Pinpoint the cell where the given text exists, returning its [x, y] midpoint coordinate. 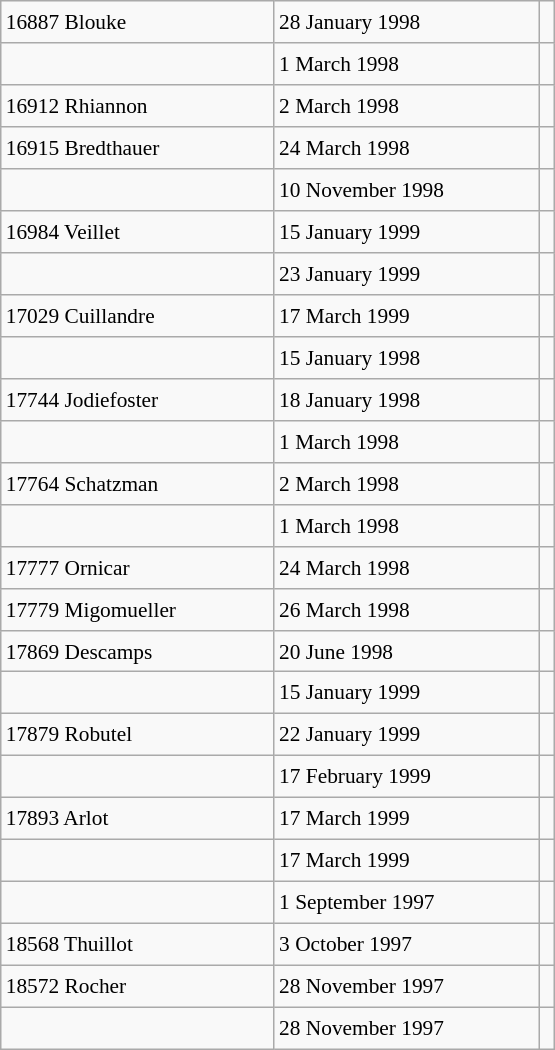
26 March 1998 [406, 609]
17879 Robutel [138, 735]
1 September 1997 [406, 903]
16887 Blouke [138, 22]
17893 Arlot [138, 819]
28 January 1998 [406, 22]
17869 Descamps [138, 651]
17777 Ornicar [138, 567]
18 January 1998 [406, 399]
17764 Schatzman [138, 483]
10 November 1998 [406, 190]
17744 Jodiefoster [138, 399]
16915 Bredthauer [138, 148]
20 June 1998 [406, 651]
17779 Migomueller [138, 609]
3 October 1997 [406, 945]
16984 Veillet [138, 232]
17 February 1999 [406, 777]
23 January 1999 [406, 274]
18572 Rocher [138, 986]
16912 Rhiannon [138, 106]
22 January 1999 [406, 735]
18568 Thuillot [138, 945]
15 January 1998 [406, 358]
17029 Cuillandre [138, 316]
